Pinpoint the cell where the given text exists, returning its [x, y] midpoint coordinate. 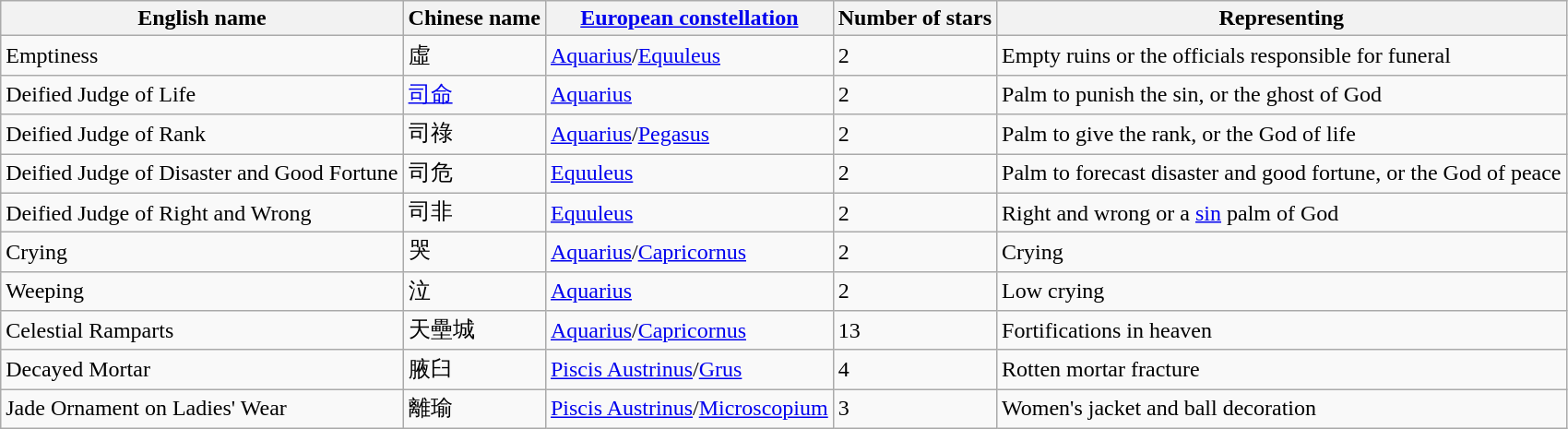
司祿 [474, 135]
13 [915, 330]
Right and wrong or a sin palm of God [1282, 212]
Deified Judge of Right and Wrong [202, 212]
Deified Judge of Disaster and Good Fortune [202, 173]
Aquarius/Pegasus [689, 135]
Number of stars [915, 18]
腋臼 [474, 369]
Palm to forecast disaster and good fortune, or the God of peace [1282, 173]
司危 [474, 173]
司命 [474, 94]
Palm to punish the sin, or the ghost of God [1282, 94]
Representing [1282, 18]
Rotten mortar fracture [1282, 369]
Jade Ornament on Ladies' Wear [202, 410]
離瑜 [474, 410]
Women's jacket and ball decoration [1282, 410]
Piscis Austrinus/Grus [689, 369]
Low crying [1282, 292]
Piscis Austrinus/Microscopium [689, 410]
Emptiness [202, 55]
天壘城 [474, 330]
Empty ruins or the officials responsible for funeral [1282, 55]
3 [915, 410]
Fortifications in heaven [1282, 330]
Deified Judge of Life [202, 94]
Palm to give the rank, or the God of life [1282, 135]
Aquarius/Equuleus [689, 55]
泣 [474, 292]
English name [202, 18]
司非 [474, 212]
Decayed Mortar [202, 369]
Deified Judge of Rank [202, 135]
Weeping [202, 292]
European constellation [689, 18]
虛 [474, 55]
Celestial Ramparts [202, 330]
4 [915, 369]
哭 [474, 253]
Chinese name [474, 18]
